Capture the cell that displays the provided text and extract its [X, Y] central coordinate. 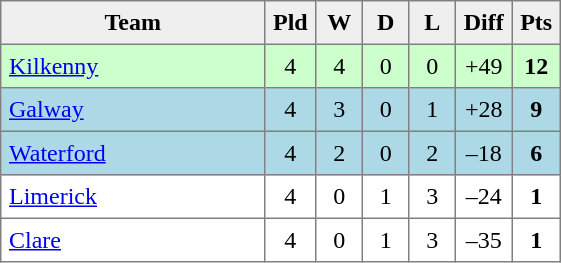
Kilkenny [133, 66]
Pld [290, 23]
Limerick [133, 197]
Pts [536, 23]
D [385, 23]
L [432, 23]
Diff [483, 23]
+28 [483, 110]
–35 [483, 240]
–18 [483, 153]
Clare [133, 240]
W [339, 23]
Team [133, 23]
+49 [483, 66]
12 [536, 66]
6 [536, 153]
Waterford [133, 153]
Galway [133, 110]
9 [536, 110]
–24 [483, 197]
